Search for the cell housing the specified text and yield its [X, Y] center coordinate. 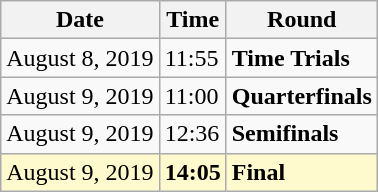
Final [302, 172]
Date [80, 20]
11:55 [192, 58]
Round [302, 20]
11:00 [192, 96]
14:05 [192, 172]
Semifinals [302, 134]
Time Trials [302, 58]
Time [192, 20]
Quarterfinals [302, 96]
August 8, 2019 [80, 58]
12:36 [192, 134]
